Find where the given text appears and provide that cell's center as (X, Y) coordinate. 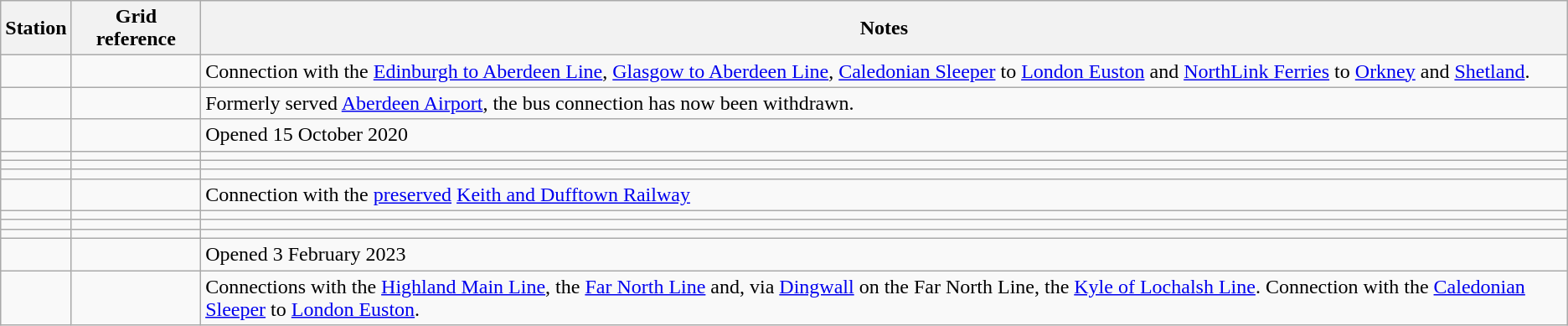
Notes (885, 28)
Formerly served Aberdeen Airport, the bus connection has now been withdrawn. (885, 103)
Grid reference (136, 28)
Station (36, 28)
Opened 15 October 2020 (885, 135)
Connection with the preserved Keith and Dufftown Railway (885, 194)
Opened 3 February 2023 (885, 254)
